For the text-containing cell, return its midpoint in (x, y) coordinate format. 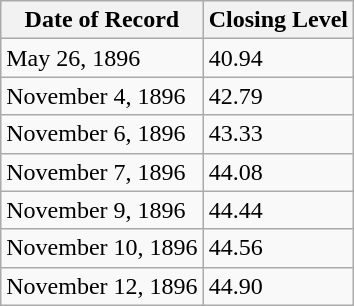
Closing Level (278, 20)
November 10, 1896 (102, 248)
40.94 (278, 58)
42.79 (278, 96)
November 6, 1896 (102, 134)
44.44 (278, 210)
May 26, 1896 (102, 58)
November 9, 1896 (102, 210)
November 4, 1896 (102, 96)
Date of Record (102, 20)
November 12, 1896 (102, 286)
43.33 (278, 134)
44.90 (278, 286)
44.08 (278, 172)
44.56 (278, 248)
November 7, 1896 (102, 172)
